Identify which cell holds the provided text, then report its [x, y] central coordinate. 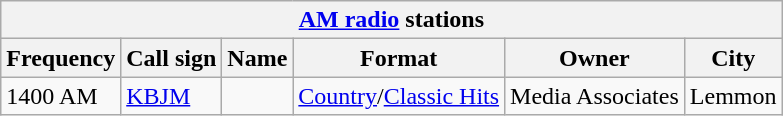
Name [258, 58]
Call sign [172, 58]
Format [399, 58]
1400 AM [61, 96]
Media Associates [595, 96]
Owner [595, 58]
KBJM [172, 96]
Country/Classic Hits [399, 96]
AM radio stations [392, 20]
Lemmon [733, 96]
Frequency [61, 58]
City [733, 58]
